Find where the given text appears and provide that cell's center as (x, y) coordinate. 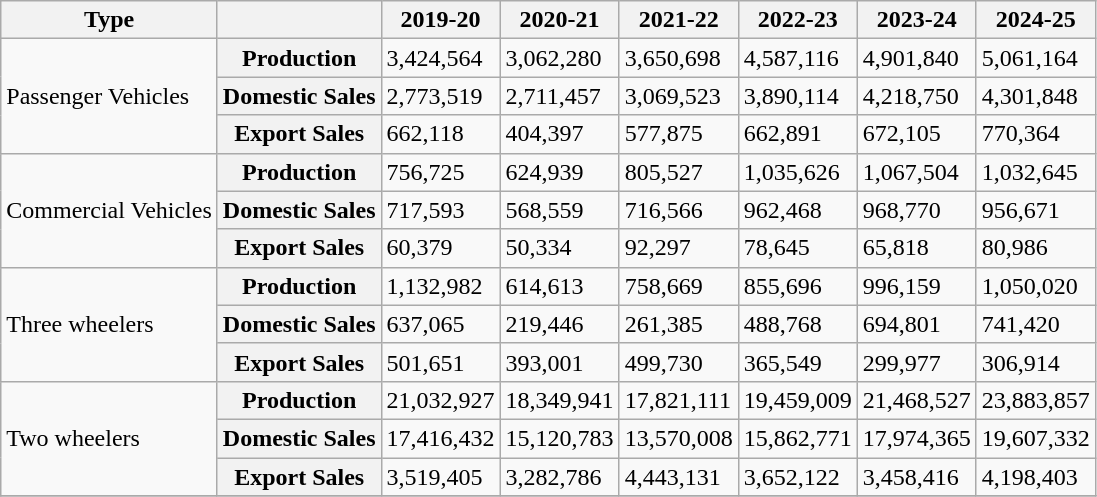
4,901,840 (916, 58)
Commercial Vehicles (110, 210)
299,977 (916, 362)
50,334 (560, 248)
80,986 (1036, 248)
741,420 (1036, 324)
1,067,504 (916, 172)
3,062,280 (560, 58)
662,118 (440, 134)
219,446 (560, 324)
756,725 (440, 172)
2,711,457 (560, 96)
717,593 (440, 210)
488,768 (798, 324)
499,730 (678, 362)
Passenger Vehicles (110, 96)
Two wheelers (110, 438)
17,416,432 (440, 438)
1,035,626 (798, 172)
306,914 (1036, 362)
2023-24 (916, 20)
968,770 (916, 210)
19,459,009 (798, 400)
60,379 (440, 248)
1,032,645 (1036, 172)
21,468,527 (916, 400)
672,105 (916, 134)
78,645 (798, 248)
15,862,771 (798, 438)
404,397 (560, 134)
15,120,783 (560, 438)
365,549 (798, 362)
4,198,403 (1036, 477)
Three wheelers (110, 324)
614,613 (560, 286)
637,065 (440, 324)
1,132,982 (440, 286)
996,159 (916, 286)
2020-21 (560, 20)
662,891 (798, 134)
4,218,750 (916, 96)
962,468 (798, 210)
805,527 (678, 172)
501,651 (440, 362)
3,519,405 (440, 477)
261,385 (678, 324)
3,282,786 (560, 477)
694,801 (916, 324)
3,650,698 (678, 58)
17,821,111 (678, 400)
2022-23 (798, 20)
4,587,116 (798, 58)
19,607,332 (1036, 438)
577,875 (678, 134)
3,424,564 (440, 58)
855,696 (798, 286)
2024-25 (1036, 20)
393,001 (560, 362)
716,566 (678, 210)
4,443,131 (678, 477)
92,297 (678, 248)
5,061,164 (1036, 58)
770,364 (1036, 134)
758,669 (678, 286)
2,773,519 (440, 96)
65,818 (916, 248)
2019-20 (440, 20)
3,890,114 (798, 96)
13,570,008 (678, 438)
3,652,122 (798, 477)
17,974,365 (916, 438)
1,050,020 (1036, 286)
3,069,523 (678, 96)
568,559 (560, 210)
21,032,927 (440, 400)
23,883,857 (1036, 400)
956,671 (1036, 210)
624,939 (560, 172)
2021-22 (678, 20)
3,458,416 (916, 477)
18,349,941 (560, 400)
4,301,848 (1036, 96)
Type (110, 20)
